Find where the given text appears and provide that cell's center as [x, y] coordinate. 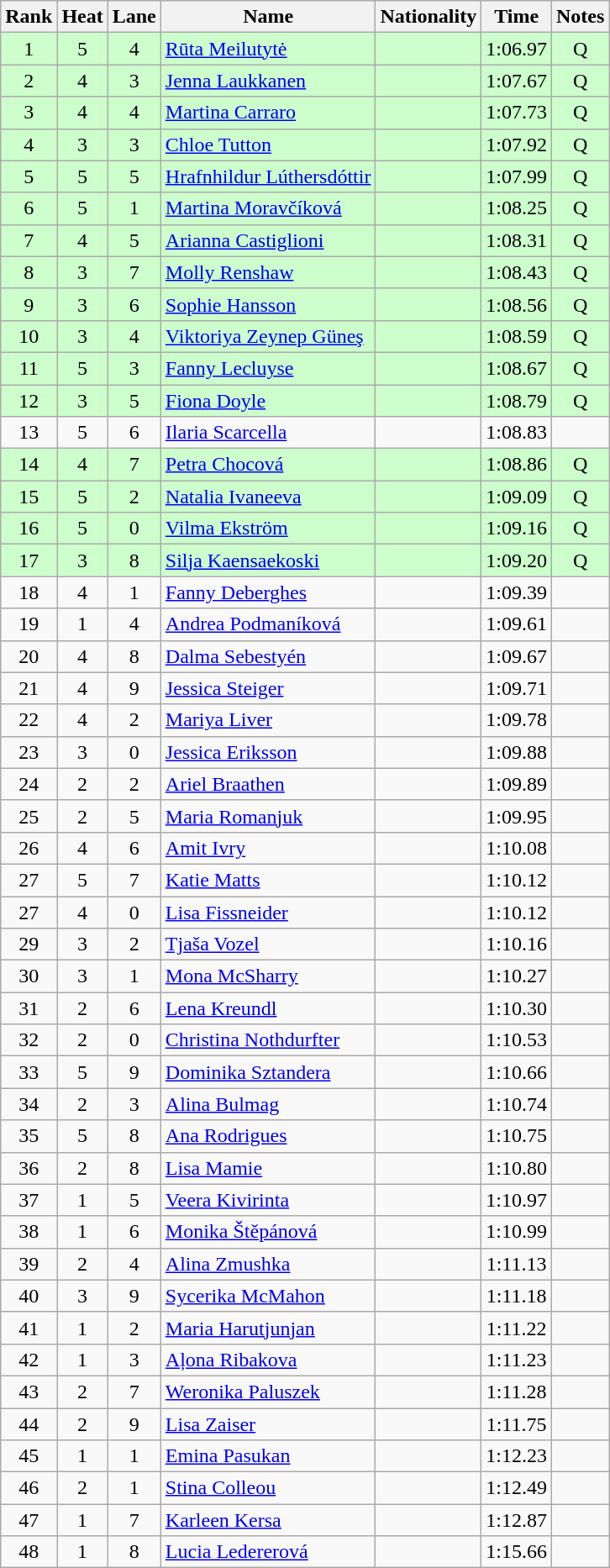
1:09.39 [517, 592]
1:09.88 [517, 752]
Lena Kreundl [268, 1008]
1:09.16 [517, 529]
15 [29, 497]
1:10.16 [517, 944]
Sophie Hansson [268, 304]
Katie Matts [268, 880]
1:12.49 [517, 1488]
Rūta Meilutytė [268, 49]
1:07.73 [517, 113]
1:08.67 [517, 368]
10 [29, 336]
1:10.99 [517, 1232]
1:10.75 [517, 1136]
Andrea Podmaníková [268, 624]
Viktoriya Zeynep Güneş [268, 336]
1:09.95 [517, 816]
1:08.79 [517, 401]
Martina Moravčíková [268, 208]
Monika Štěpánová [268, 1232]
Jessica Steiger [268, 688]
Fanny Lecluyse [268, 368]
Weronika Paluszek [268, 1392]
Silja Kaensaekoski [268, 560]
1:11.23 [517, 1360]
1:15.66 [517, 1552]
25 [29, 816]
13 [29, 433]
1:10.27 [517, 976]
48 [29, 1552]
1:09.78 [517, 720]
30 [29, 976]
16 [29, 529]
1:09.89 [517, 784]
1:09.67 [517, 656]
37 [29, 1200]
Ana Rodrigues [268, 1136]
32 [29, 1040]
33 [29, 1072]
1:08.31 [517, 240]
40 [29, 1296]
Christina Nothdurfter [268, 1040]
Alina Zmushka [268, 1264]
1:10.30 [517, 1008]
19 [29, 624]
Aļona Ribakova [268, 1360]
1:11.13 [517, 1264]
Natalia Ivaneeva [268, 497]
Mona McSharry [268, 976]
36 [29, 1168]
Fiona Doyle [268, 401]
1:07.67 [517, 81]
Stina Colleou [268, 1488]
Chloe Tutton [268, 145]
Arianna Castiglioni [268, 240]
17 [29, 560]
44 [29, 1424]
Maria Harutjunjan [268, 1328]
Rank [29, 17]
1:08.56 [517, 304]
29 [29, 944]
24 [29, 784]
Maria Romanjuk [268, 816]
Amit Ivry [268, 848]
1:06.97 [517, 49]
Heat [82, 17]
18 [29, 592]
Alina Bulmag [268, 1104]
Time [517, 17]
1:08.25 [517, 208]
26 [29, 848]
Lisa Fissneider [268, 912]
Lane [134, 17]
1:11.18 [517, 1296]
Dominika Sztandera [268, 1072]
1:10.80 [517, 1168]
Hrafnhildur Lúthersdóttir [268, 176]
Tjaša Vozel [268, 944]
1:08.59 [517, 336]
22 [29, 720]
Martina Carraro [268, 113]
1:10.66 [517, 1072]
Nationality [429, 17]
Karleen Kersa [268, 1520]
Name [268, 17]
Molly Renshaw [268, 272]
Lisa Zaiser [268, 1424]
21 [29, 688]
1:09.61 [517, 624]
Jessica Eriksson [268, 752]
12 [29, 401]
38 [29, 1232]
1:08.43 [517, 272]
1:08.86 [517, 465]
34 [29, 1104]
1:12.87 [517, 1520]
1:10.97 [517, 1200]
Ilaria Scarcella [268, 433]
Vilma Ekström [268, 529]
Lisa Mamie [268, 1168]
39 [29, 1264]
Petra Chocová [268, 465]
1:11.75 [517, 1424]
1:11.22 [517, 1328]
Sycerika McMahon [268, 1296]
1:08.83 [517, 433]
23 [29, 752]
Emina Pasukan [268, 1456]
43 [29, 1392]
42 [29, 1360]
1:07.92 [517, 145]
1:10.74 [517, 1104]
Jenna Laukkanen [268, 81]
47 [29, 1520]
1:11.28 [517, 1392]
Lucia Ledererová [268, 1552]
1:12.23 [517, 1456]
Veera Kivirinta [268, 1200]
1:10.08 [517, 848]
35 [29, 1136]
14 [29, 465]
1:09.71 [517, 688]
Mariya Liver [268, 720]
46 [29, 1488]
1:07.99 [517, 176]
31 [29, 1008]
45 [29, 1456]
Fanny Deberghes [268, 592]
1:09.20 [517, 560]
41 [29, 1328]
Ariel Braathen [268, 784]
Notes [580, 17]
Dalma Sebestyén [268, 656]
20 [29, 656]
1:09.09 [517, 497]
1:10.53 [517, 1040]
11 [29, 368]
